Identify which cell holds the provided text, then report its (X, Y) central coordinate. 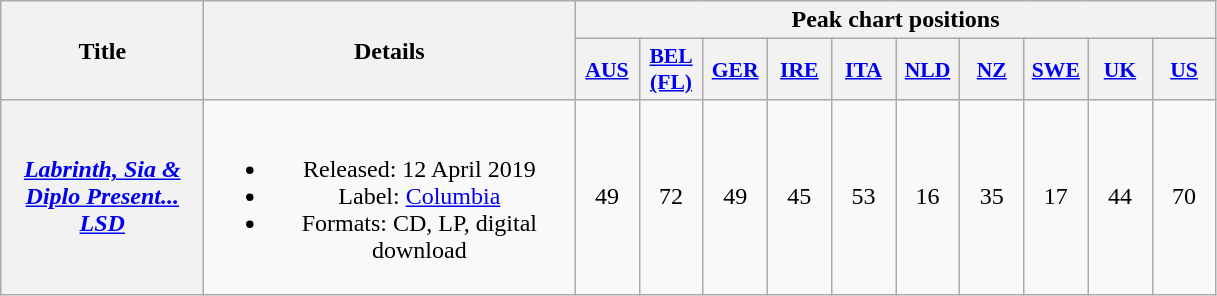
Released: 12 April 2019Label: ColumbiaFormats: CD, LP, digital download (390, 197)
17 (1056, 197)
ITA (863, 70)
SWE (1056, 70)
35 (992, 197)
UK (1120, 70)
BEL(FL) (671, 70)
Peak chart positions (896, 20)
Title (102, 50)
72 (671, 197)
Labrinth, Sia & Diplo Present... LSD (102, 197)
45 (799, 197)
GER (735, 70)
16 (928, 197)
NZ (992, 70)
IRE (799, 70)
NLD (928, 70)
44 (1120, 197)
Details (390, 50)
AUS (607, 70)
70 (1184, 197)
US (1184, 70)
53 (863, 197)
